Identify which cell holds the provided text, then report its (X, Y) central coordinate. 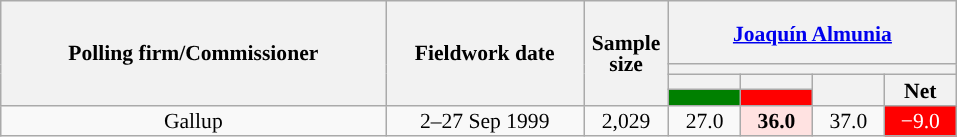
2–27 Sep 1999 (485, 120)
Fieldwork date (485, 53)
36.0 (777, 120)
27.0 (705, 120)
Sample size (626, 53)
37.0 (848, 120)
Joaquín Almunia (813, 32)
Polling firm/Commissioner (194, 53)
−9.0 (920, 120)
2,029 (626, 120)
Gallup (194, 120)
Net (920, 90)
